Scan for the cell matching the given text and deliver its (x, y) coordinate at center. 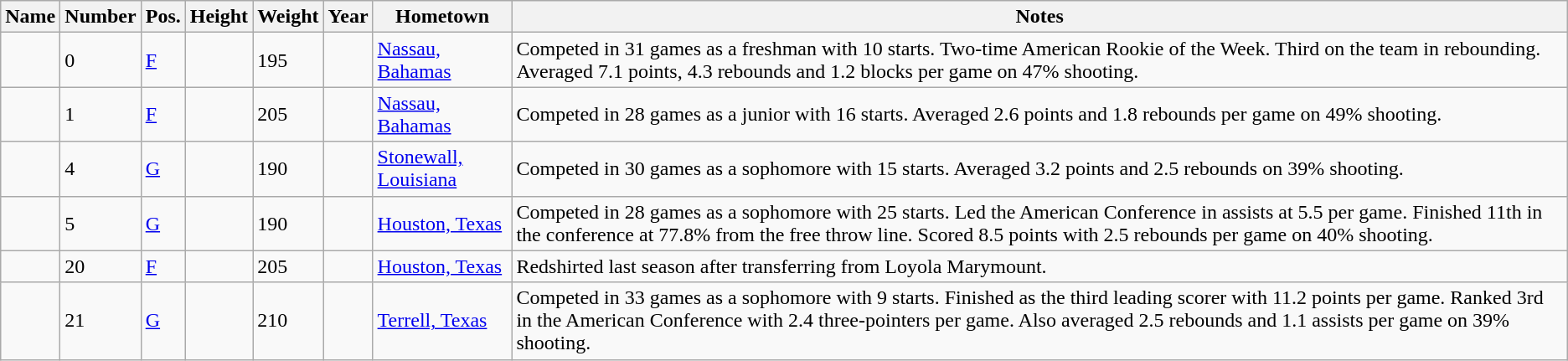
Number (101, 17)
Competed in 30 games as a sophomore with 15 starts. Averaged 3.2 points and 2.5 rebounds on 39% shooting. (1039, 169)
1 (101, 114)
Name (30, 17)
Weight (288, 17)
Competed in 28 games as a junior with 16 starts. Averaged 2.6 points and 1.8 rebounds per game on 49% shooting. (1039, 114)
4 (101, 169)
Redshirted last season after transferring from Loyola Marymount. (1039, 266)
Year (348, 17)
20 (101, 266)
Stonewall, Louisiana (442, 169)
Notes (1039, 17)
210 (288, 321)
5 (101, 223)
Terrell, Texas (442, 321)
Height (219, 17)
195 (288, 60)
Hometown (442, 17)
21 (101, 321)
Pos. (162, 17)
0 (101, 60)
